Return (x, y) of the center of cell containing provided text 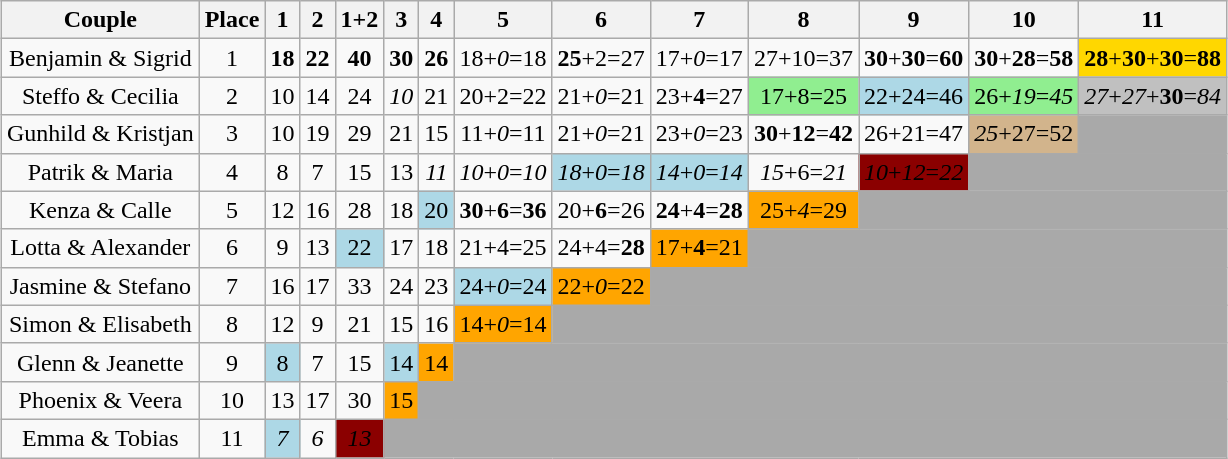
33 (360, 286)
24+0=24 (503, 286)
Phoenix & Veera (100, 400)
25+27=52 (1024, 134)
10+12=22 (913, 172)
Couple (100, 20)
26 (436, 58)
25+2=27 (601, 58)
17+8=25 (803, 96)
Place (232, 20)
20+6=26 (601, 210)
30+28=58 (1024, 58)
Simon & Elisabeth (100, 324)
Jasmine & Stefano (100, 286)
21+4=25 (503, 248)
22+24=46 (913, 96)
Patrik & Maria (100, 172)
20+2=22 (503, 96)
19 (318, 134)
23+4=27 (699, 96)
25+4=29 (803, 210)
10+0=10 (503, 172)
27+27+30=84 (1153, 96)
26+21=47 (913, 134)
17+4=21 (699, 248)
40 (360, 58)
Glenn & Jeanette (100, 362)
Steffo & Cecilia (100, 96)
23 (436, 286)
30+12=42 (803, 134)
20 (436, 210)
11+0=11 (503, 134)
28 (360, 210)
Emma & Tobias (100, 438)
28+30+30=88 (1153, 58)
15+6=21 (803, 172)
30+30=60 (913, 58)
30+6=36 (503, 210)
Lotta & Alexander (100, 248)
Kenza & Calle (100, 210)
17+0=17 (699, 58)
27+10=37 (803, 58)
26+19=45 (1024, 96)
1+2 (360, 20)
22+0=22 (601, 286)
Gunhild & Kristjan (100, 134)
29 (360, 134)
23+0=23 (699, 134)
Benjamin & Sigrid (100, 58)
